Return the [X, Y] coordinate for the center point of the cell that contains the specified text.  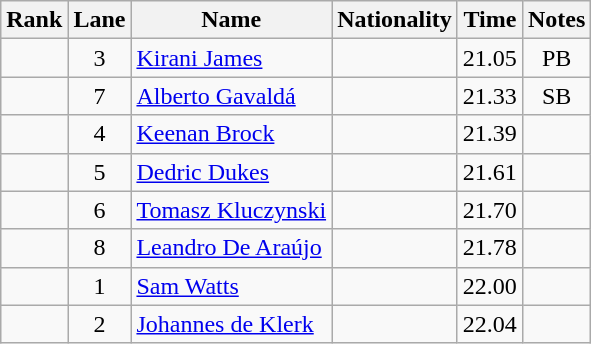
Keenan Brock [232, 134]
3 [100, 58]
PB [556, 58]
Nationality [395, 20]
Kirani James [232, 58]
21.33 [490, 96]
SB [556, 96]
6 [100, 210]
Johannes de Klerk [232, 324]
21.05 [490, 58]
Leandro De Araújo [232, 248]
Name [232, 20]
21.61 [490, 172]
22.00 [490, 286]
22.04 [490, 324]
21.39 [490, 134]
Tomasz Kluczynski [232, 210]
2 [100, 324]
Sam Watts [232, 286]
4 [100, 134]
Dedric Dukes [232, 172]
Rank [34, 20]
Lane [100, 20]
Alberto Gavaldá [232, 96]
1 [100, 286]
7 [100, 96]
21.70 [490, 210]
21.78 [490, 248]
8 [100, 248]
Notes [556, 20]
Time [490, 20]
5 [100, 172]
